Scan for the cell matching the given text and deliver its [X, Y] coordinate at center. 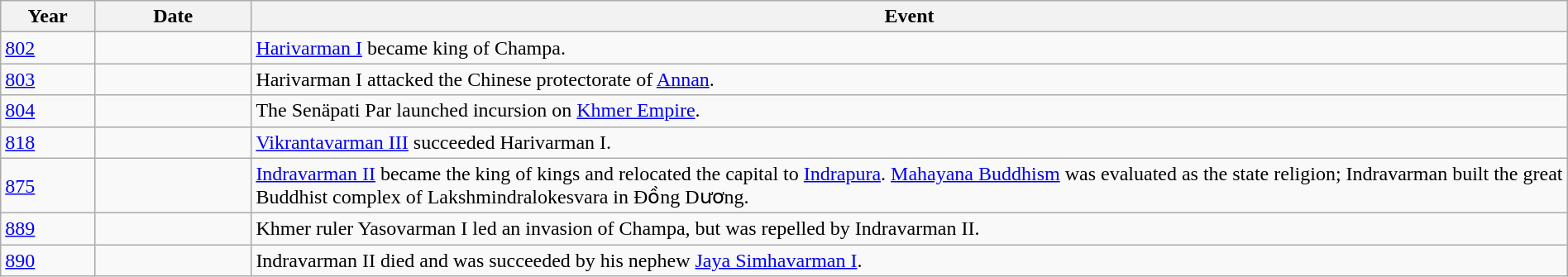
Event [910, 17]
Date [172, 17]
802 [48, 48]
Khmer ruler Yasovarman I led an invasion of Champa, but was repelled by Indravarman II. [910, 229]
Vikrantavarman III succeeded Harivarman I. [910, 142]
Harivarman I became king of Champa. [910, 48]
889 [48, 229]
890 [48, 260]
804 [48, 111]
The Senäpati Par launched incursion on Khmer Empire. [910, 111]
803 [48, 79]
Harivarman I attacked the Chinese protectorate of Annan. [910, 79]
818 [48, 142]
Indravarman II died and was succeeded by his nephew Jaya Simhavarman I. [910, 260]
Year [48, 17]
875 [48, 185]
